Return [X, Y] of the center of cell containing provided text 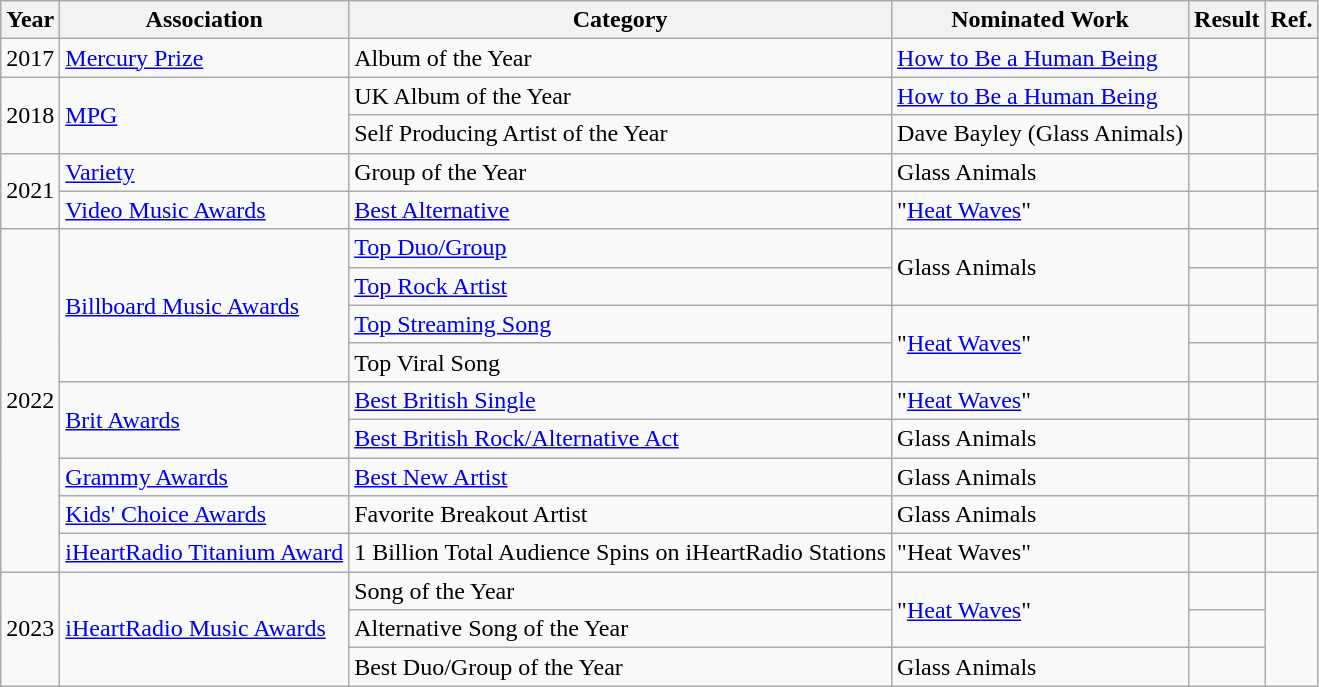
Variety [204, 172]
iHeartRadio Titanium Award [204, 553]
Result [1227, 20]
Association [204, 20]
Category [620, 20]
2021 [30, 191]
Best Duo/Group of the Year [620, 667]
Best British Rock/Alternative Act [620, 438]
Top Rock Artist [620, 286]
Mercury Prize [204, 58]
MPG [204, 115]
Best New Artist [620, 477]
Nominated Work [1040, 20]
Favorite Breakout Artist [620, 515]
Alternative Song of the Year [620, 629]
2023 [30, 629]
Group of the Year [620, 172]
Kids' Choice Awards [204, 515]
1 Billion Total Audience Spins on iHeartRadio Stations [620, 553]
Grammy Awards [204, 477]
Billboard Music Awards [204, 305]
Top Duo/Group [620, 248]
Best British Single [620, 400]
Year [30, 20]
2018 [30, 115]
iHeartRadio Music Awards [204, 629]
Album of the Year [620, 58]
Top Streaming Song [620, 324]
Song of the Year [620, 591]
Video Music Awards [204, 210]
Best Alternative [620, 210]
2022 [30, 400]
Self Producing Artist of the Year [620, 134]
Brit Awards [204, 419]
Top Viral Song [620, 362]
Dave Bayley (Glass Animals) [1040, 134]
2017 [30, 58]
UK Album of the Year [620, 96]
Ref. [1292, 20]
